Capture the cell that displays the provided text and extract its [X, Y] central coordinate. 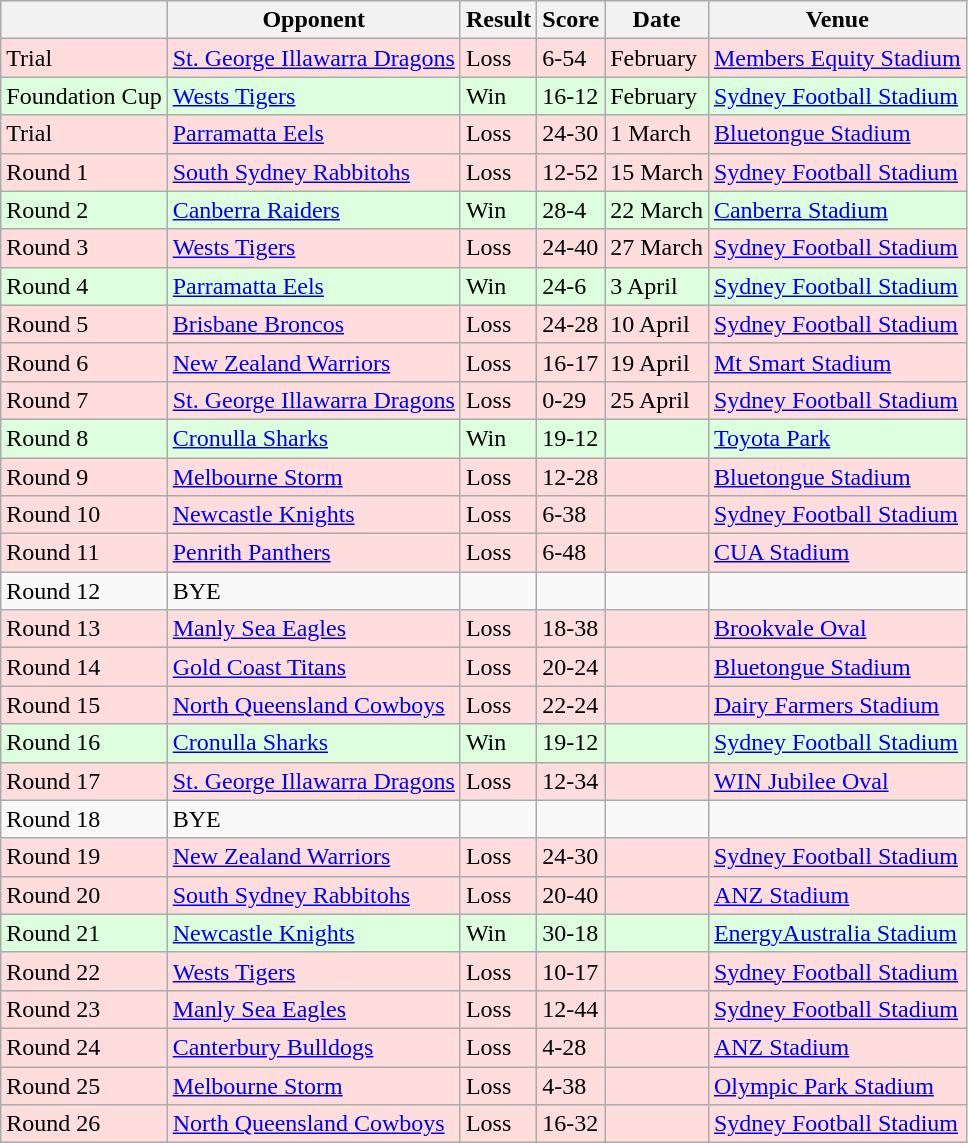
EnergyAustralia Stadium [837, 933]
24-28 [571, 324]
Round 24 [84, 1047]
Round 9 [84, 477]
20-40 [571, 895]
Mt Smart Stadium [837, 362]
Penrith Panthers [314, 553]
Round 13 [84, 629]
Round 18 [84, 819]
12-28 [571, 477]
Canberra Raiders [314, 210]
Round 6 [84, 362]
28-4 [571, 210]
Round 7 [84, 400]
Round 14 [84, 667]
Round 2 [84, 210]
10 April [657, 324]
Round 20 [84, 895]
Round 4 [84, 286]
16-12 [571, 96]
12-44 [571, 1009]
27 March [657, 248]
1 March [657, 134]
Round 21 [84, 933]
Round 1 [84, 172]
CUA Stadium [837, 553]
Round 5 [84, 324]
Foundation Cup [84, 96]
Canterbury Bulldogs [314, 1047]
Venue [837, 20]
0-29 [571, 400]
Round 12 [84, 591]
25 April [657, 400]
Dairy Farmers Stadium [837, 705]
20-24 [571, 667]
Brookvale Oval [837, 629]
6-48 [571, 553]
10-17 [571, 971]
Gold Coast Titans [314, 667]
Opponent [314, 20]
Round 17 [84, 781]
Round 22 [84, 971]
Round 10 [84, 515]
4-38 [571, 1085]
Olympic Park Stadium [837, 1085]
24-40 [571, 248]
Toyota Park [837, 438]
Score [571, 20]
22-24 [571, 705]
Members Equity Stadium [837, 58]
16-32 [571, 1124]
15 March [657, 172]
Canberra Stadium [837, 210]
19 April [657, 362]
6-54 [571, 58]
WIN Jubilee Oval [837, 781]
12-34 [571, 781]
18-38 [571, 629]
Round 16 [84, 743]
Brisbane Broncos [314, 324]
Round 11 [84, 553]
Round 19 [84, 857]
Round 8 [84, 438]
16-17 [571, 362]
30-18 [571, 933]
3 April [657, 286]
6-38 [571, 515]
12-52 [571, 172]
24-6 [571, 286]
Round 25 [84, 1085]
4-28 [571, 1047]
Result [498, 20]
Date [657, 20]
Round 15 [84, 705]
Round 26 [84, 1124]
Round 3 [84, 248]
22 March [657, 210]
Round 23 [84, 1009]
